For the text-containing cell, return its midpoint in (X, Y) coordinate format. 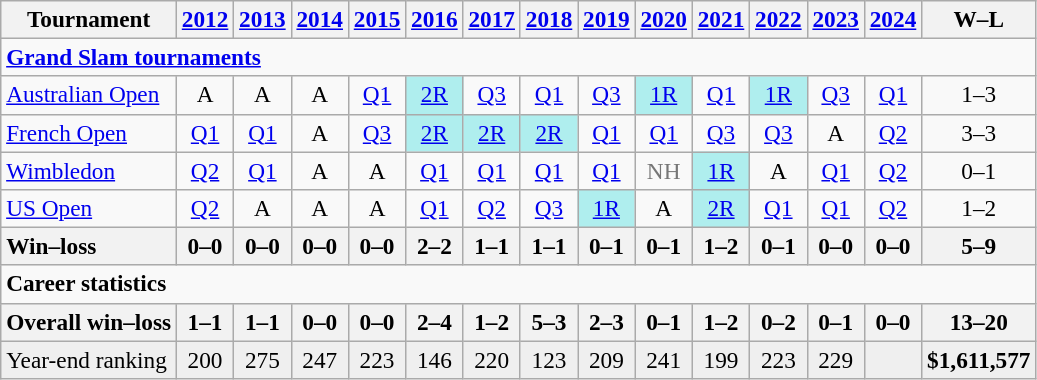
13–20 (979, 322)
3–3 (979, 133)
2016 (434, 19)
0–2 (778, 322)
2–2 (434, 246)
200 (204, 359)
146 (434, 359)
5–9 (979, 246)
123 (548, 359)
Grand Slam tournaments (518, 57)
247 (320, 359)
Tournament (89, 19)
Wimbledon (89, 170)
2017 (492, 19)
220 (492, 359)
2–3 (606, 322)
5–3 (548, 322)
2020 (664, 19)
1–3 (979, 95)
Australian Open (89, 95)
2018 (548, 19)
2013 (262, 19)
2023 (836, 19)
209 (606, 359)
2019 (606, 19)
199 (720, 359)
2–4 (434, 322)
2014 (320, 19)
W–L (979, 19)
2015 (376, 19)
US Open (89, 208)
2024 (892, 19)
2012 (204, 19)
275 (262, 359)
$1,611,577 (979, 359)
NH (664, 170)
241 (664, 359)
Year-end ranking (89, 359)
Career statistics (518, 284)
2021 (720, 19)
229 (836, 359)
French Open (89, 133)
Win–loss (89, 246)
Overall win–loss (89, 322)
2022 (778, 19)
